Scan for the cell matching the given text and deliver its (x, y) coordinate at center. 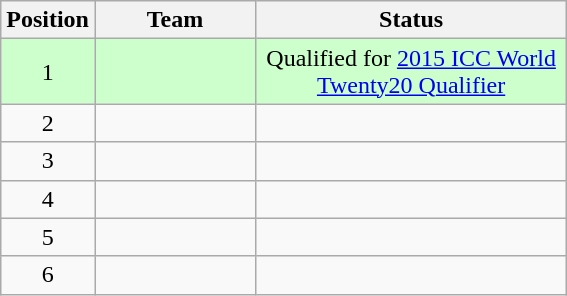
Position (48, 20)
6 (48, 275)
4 (48, 199)
5 (48, 237)
Status (412, 20)
2 (48, 123)
1 (48, 72)
3 (48, 161)
Team (174, 20)
Qualified for 2015 ICC World Twenty20 Qualifier (412, 72)
